Return the (X, Y) coordinate for the center point of the cell that contains the specified text.  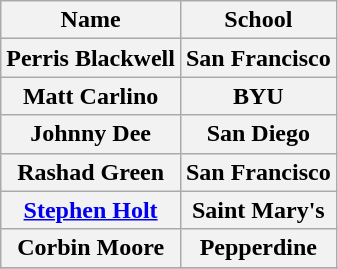
Pepperdine (258, 248)
San Diego (258, 134)
Perris Blackwell (91, 58)
Matt Carlino (91, 96)
Stephen Holt (91, 210)
Saint Mary's (258, 210)
Johnny Dee (91, 134)
BYU (258, 96)
Rashad Green (91, 172)
Corbin Moore (91, 248)
Name (91, 20)
School (258, 20)
